Provide the (X, Y) coordinate of the cell's center where the given text is located.  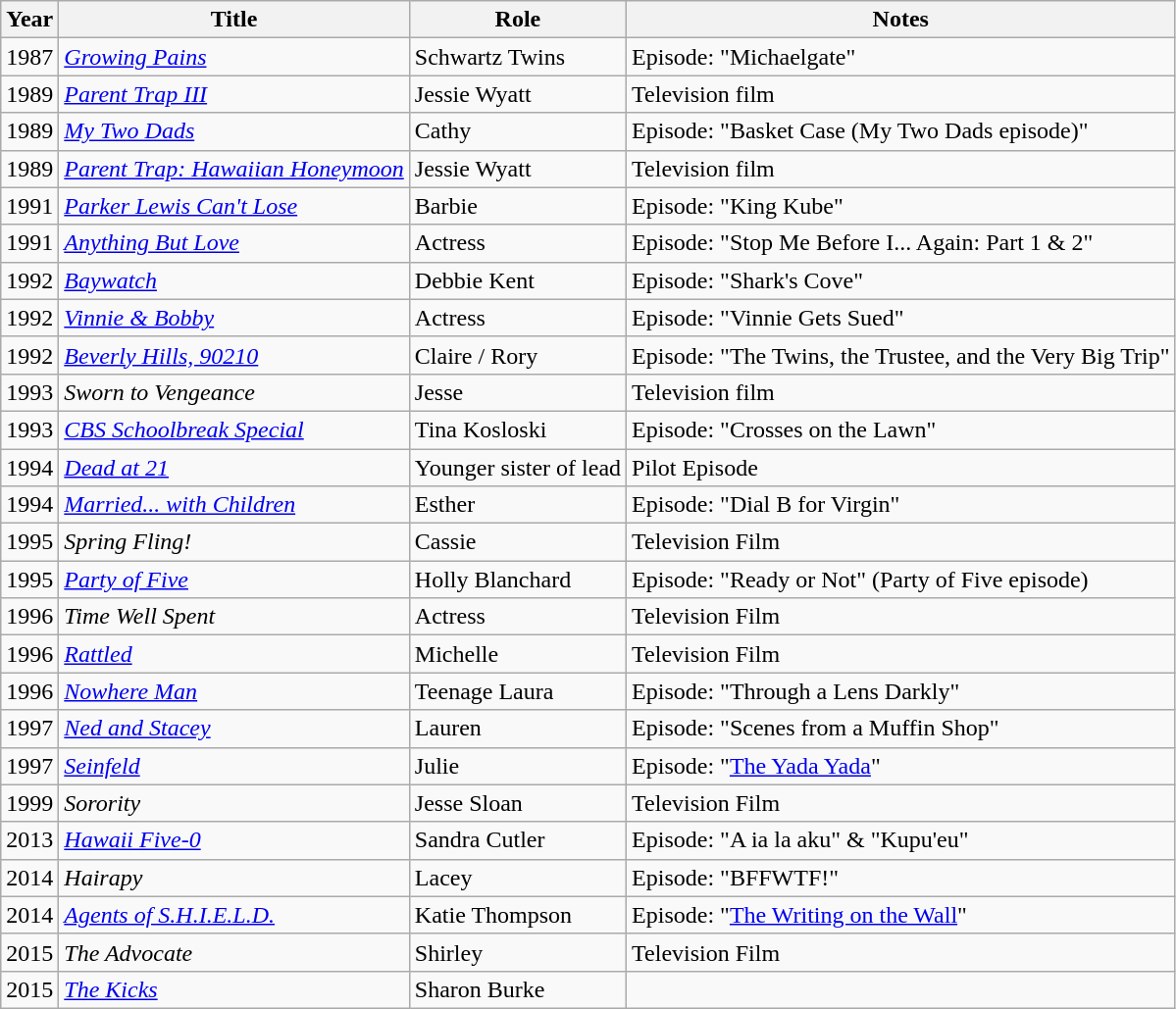
Rattled (233, 654)
Party of Five (233, 580)
2013 (29, 840)
Episode: "The Yada Yada" (900, 766)
Parker Lewis Can't Lose (233, 206)
Episode: "Dial B for Virgin" (900, 505)
1999 (29, 803)
CBS Schoolbreak Special (233, 429)
Episode: "Scenes from a Muffin Shop" (900, 729)
Holly Blanchard (518, 580)
Tina Kosloski (518, 429)
Year (29, 20)
Baywatch (233, 280)
Hairapy (233, 878)
Episode: "Stop Me Before I... Again: Part 1 & 2" (900, 243)
Claire / Rory (518, 355)
Hawaii Five-0 (233, 840)
Ned and Stacey (233, 729)
Episode: "Ready or Not" (Party of Five episode) (900, 580)
Title (233, 20)
1987 (29, 57)
Episode: "Basket Case (My Two Dads episode)" (900, 131)
Parent Trap: Hawaiian Honeymoon (233, 169)
Lacey (518, 878)
Debbie Kent (518, 280)
Agents of S.H.I.E.L.D. (233, 915)
Beverly Hills, 90210 (233, 355)
Dead at 21 (233, 468)
Episode: "Crosses on the Lawn" (900, 429)
Esther (518, 505)
My Two Dads (233, 131)
Barbie (518, 206)
Parent Trap III (233, 94)
Episode: "The Twins, the Trustee, and the Very Big Trip" (900, 355)
Jesse (518, 392)
Younger sister of lead (518, 468)
Cassie (518, 542)
Episode: "King Kube" (900, 206)
The Kicks (233, 989)
Cathy (518, 131)
Episode: "Shark's Cove" (900, 280)
Episode: "Vinnie Gets Sued" (900, 318)
Sworn to Vengeance (233, 392)
Michelle (518, 654)
Episode: "The Writing on the Wall" (900, 915)
Episode: "Michaelgate" (900, 57)
Jesse Sloan (518, 803)
Lauren (518, 729)
Notes (900, 20)
Sharon Burke (518, 989)
Episode: "Through a Lens Darkly" (900, 691)
Shirley (518, 952)
Episode: "BFFWTF!" (900, 878)
Vinnie & Bobby (233, 318)
Time Well Spent (233, 617)
The Advocate (233, 952)
Katie Thompson (518, 915)
Episode: "A ia la aku" & "Kupu'eu" (900, 840)
Sandra Cutler (518, 840)
Pilot Episode (900, 468)
Seinfeld (233, 766)
Nowhere Man (233, 691)
Julie (518, 766)
Role (518, 20)
Schwartz Twins (518, 57)
Spring Fling! (233, 542)
Sorority (233, 803)
Married... with Children (233, 505)
Anything But Love (233, 243)
Teenage Laura (518, 691)
Growing Pains (233, 57)
